Capture the cell that displays the provided text and extract its [x, y] central coordinate. 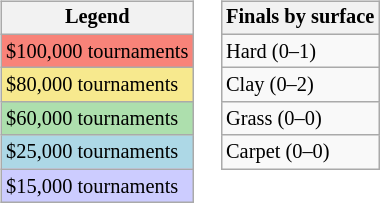
Hard (0–1) [300, 51]
Legend [97, 18]
$25,000 tournaments [97, 152]
$80,000 tournaments [97, 85]
Finals by surface [300, 18]
Grass (0–0) [300, 119]
$100,000 tournaments [97, 51]
$60,000 tournaments [97, 119]
Clay (0–2) [300, 85]
$15,000 tournaments [97, 186]
Carpet (0–0) [300, 152]
